For the text-containing cell, return its midpoint in [x, y] coordinate format. 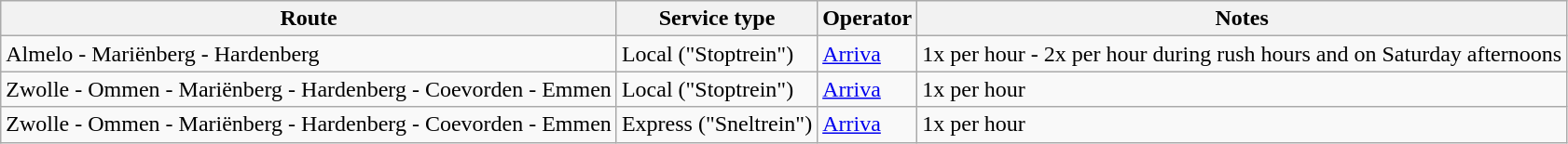
1x per hour - 2x per hour during rush hours and on Saturday afternoons [1242, 54]
Notes [1242, 19]
Almelo - Mariënberg - Hardenberg [309, 54]
Service type [716, 19]
Express ("Sneltrein") [716, 124]
Operator [867, 19]
Route [309, 19]
